Extract the (X, Y) coordinate from the center of the cell holding the provided text.  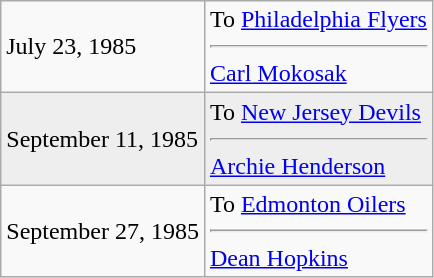
To Edmonton OilersDean Hopkins (318, 231)
To Philadelphia FlyersCarl Mokosak (318, 47)
September 27, 1985 (103, 231)
July 23, 1985 (103, 47)
To New Jersey DevilsArchie Henderson (318, 139)
September 11, 1985 (103, 139)
